Scan for the cell matching the given text and deliver its [x, y] coordinate at center. 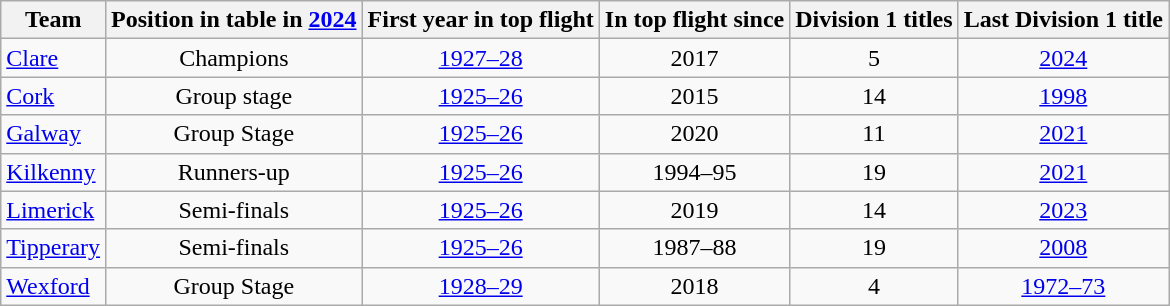
2018 [694, 286]
Limerick [54, 210]
1998 [1063, 96]
Wexford [54, 286]
5 [874, 58]
1927–28 [480, 58]
Last Division 1 title [1063, 20]
1928–29 [480, 286]
2017 [694, 58]
Cork [54, 96]
2023 [1063, 210]
Champions [234, 58]
Runners-up [234, 172]
2020 [694, 134]
Kilkenny [54, 172]
1972–73 [1063, 286]
Tipperary [54, 248]
Team [54, 20]
2019 [694, 210]
1994–95 [694, 172]
First year in top flight [480, 20]
Clare [54, 58]
Galway [54, 134]
Position in table in 2024 [234, 20]
Group stage [234, 96]
4 [874, 286]
1987–88 [694, 248]
Division 1 titles [874, 20]
2008 [1063, 248]
11 [874, 134]
2024 [1063, 58]
2015 [694, 96]
In top flight since [694, 20]
